Locate the cell with the specified text and output its (X, Y) center coordinate. 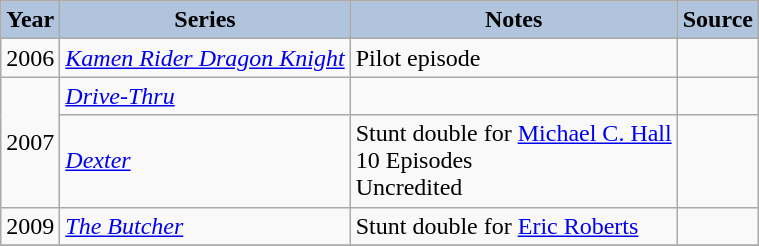
Stunt double for Michael C. Hall10 EpisodesUncredited (514, 161)
Series (205, 20)
2006 (30, 58)
Dexter (205, 161)
Drive-Thru (205, 96)
Source (718, 20)
Year (30, 20)
The Butcher (205, 226)
Kamen Rider Dragon Knight (205, 58)
2007 (30, 142)
Stunt double for Eric Roberts (514, 226)
2009 (30, 226)
Notes (514, 20)
Pilot episode (514, 58)
